For the text-containing cell, return its midpoint in [x, y] coordinate format. 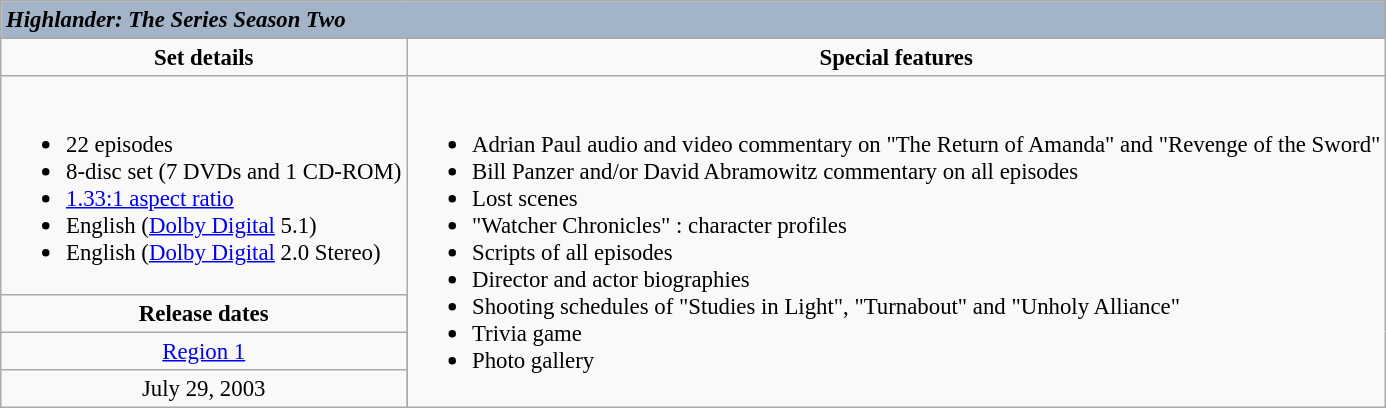
22 episodes8-disc set (7 DVDs and 1 CD-ROM)1.33:1 aspect ratioEnglish (Dolby Digital 5.1)English (Dolby Digital 2.0 Stereo) [204, 185]
Release dates [204, 313]
Special features [896, 58]
Set details [204, 58]
Highlander: The Series Season Two [694, 20]
July 29, 2003 [204, 388]
Region 1 [204, 351]
